Return (x, y) of the center of cell containing provided text 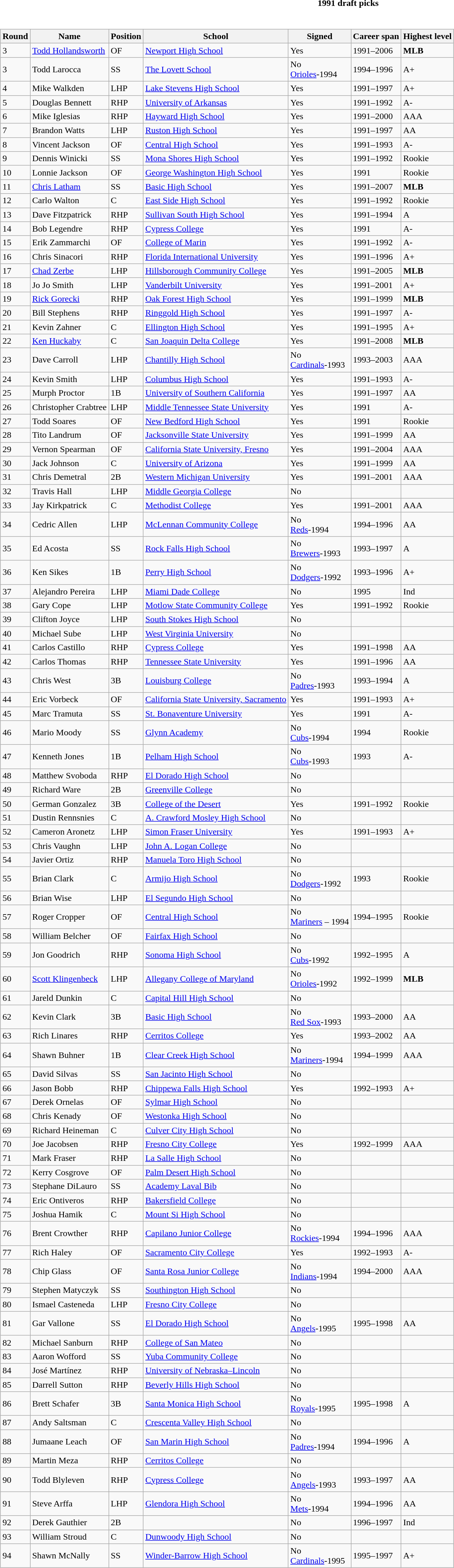
NoCubs-1994 (320, 732)
Ed Acosta (69, 548)
Sullivan South High School (215, 215)
Western Michigan University (215, 477)
Jo Jo Smith (69, 285)
Shawn Buhner (69, 1055)
62 (15, 1017)
Hayward High School (215, 117)
College of the Desert (215, 804)
80 (15, 1304)
Derek Gauthier (69, 1523)
19 (15, 299)
Chris Latham (69, 187)
12 (15, 201)
NoReds-1994 (320, 524)
71 (15, 1158)
77 (15, 1252)
Brian Clark (69, 879)
Brandon Watts (69, 131)
NoPadres-1994 (320, 1442)
Shawn McNally (69, 1555)
86 (15, 1404)
Todd Larocca (69, 69)
69 (15, 1130)
NoMets-1994 (320, 1504)
Tennessee State University (215, 662)
14 (15, 229)
NoAngels-1995 (320, 1323)
1993–2000 (376, 1017)
Dave Carroll (69, 360)
66 (15, 1088)
7 (15, 131)
Rich Haley (69, 1252)
Allegany College of Maryland (215, 979)
Jacksonville State University (215, 435)
Newport High School (215, 50)
64 (15, 1055)
Mark Fraser (69, 1158)
La Salle High School (215, 1158)
93 (15, 1537)
Kenneth Jones (69, 757)
Fairfax High School (215, 936)
74 (15, 1200)
40 (15, 634)
Chris Kenady (69, 1116)
Kevin Zahner (69, 327)
83 (15, 1356)
German Gonzalez (69, 804)
52 (15, 832)
Oak Forest High School (215, 299)
9 (15, 159)
1993–1994 (376, 681)
Jason Bobb (69, 1088)
Michael Sanburn (69, 1342)
Darrell Sutton (69, 1385)
1996–1997 (376, 1523)
8 (15, 145)
Marc Tramuta (69, 714)
Florida International University (215, 257)
58 (15, 936)
A. Crawford Mosley High School (215, 818)
65 (15, 1074)
Louisburg College (215, 681)
17 (15, 271)
1993–2002 (376, 1036)
61 (15, 998)
Brett Schafer (69, 1404)
1991–2000 (376, 117)
Vincent Jackson (69, 145)
59 (15, 955)
Brent Crowther (69, 1233)
Highest level (427, 36)
1994–2000 (376, 1272)
11 (15, 187)
Name (69, 36)
NoAngels-1993 (320, 1479)
Middle Georgia College (215, 491)
NoMariners-1994 (320, 1055)
1995 (376, 591)
West Virginia University (215, 634)
California State University, Sacramento (215, 700)
Ismael Casteneda (69, 1304)
East Side High School (215, 201)
Miami Dade College (215, 591)
53 (15, 846)
Career span (376, 36)
Aaron Wofford (69, 1356)
Travis Hall (69, 491)
Kerry Cosgrove (69, 1172)
Chris Vaughn (69, 846)
Glendora High School (215, 1504)
63 (15, 1036)
Todd Soares (69, 421)
Ringgold High School (215, 313)
6 (15, 117)
NoCardinals-1995 (320, 1555)
44 (15, 700)
Andy Saltsman (69, 1423)
NoIndians-1994 (320, 1272)
Dustin Rennsnies (69, 818)
Chip Glass (69, 1272)
1991–2008 (376, 341)
George Washington High School (215, 173)
1995–1997 (376, 1555)
49 (15, 790)
18 (15, 285)
51 (15, 818)
Dave Fitzpatrick (69, 215)
1991–2007 (376, 187)
Jon Goodrich (69, 955)
1992–1995 (376, 955)
85 (15, 1385)
82 (15, 1342)
South Stokes High School (215, 620)
42 (15, 662)
21 (15, 327)
60 (15, 979)
Kevin Clark (69, 1017)
Stephane DiLauro (69, 1186)
43 (15, 681)
1991–1995 (376, 327)
NoCardinals-1993 (320, 360)
54 (15, 860)
School (215, 36)
1991–2006 (376, 50)
No Orioles-1992 (320, 979)
Todd Hollandsworth (69, 50)
College of Marin (215, 243)
Steve Arffa (69, 1504)
1993–2003 (376, 360)
92 (15, 1523)
Brian Wise (69, 898)
15 (15, 243)
Hillsborough Community College (215, 271)
Methodist College (215, 505)
Sylmar High School (215, 1102)
75 (15, 1214)
Mona Shores High School (215, 159)
Chantilly High School (215, 360)
Alejandro Pereira (69, 591)
Eric Vorbeck (69, 700)
Cedric Allen (69, 524)
Martin Meza (69, 1461)
NoCubs-1993 (320, 757)
Chippewa Falls High School (215, 1088)
San Jacinto High School (215, 1074)
Palm Desert High School (215, 1172)
Chris Demetral (69, 477)
28 (15, 435)
Mario Moody (69, 732)
NoCubs-1992 (320, 955)
47 (15, 757)
1994–1999 (376, 1055)
Kevin Smith (69, 379)
46 (15, 732)
William Belcher (69, 936)
Todd Blyleven (69, 1479)
31 (15, 477)
23 (15, 360)
13 (15, 215)
Ellington High School (215, 327)
1991–2005 (376, 271)
37 (15, 591)
Joshua Hamik (69, 1214)
Simon Fraser University (215, 832)
Chris Sinacori (69, 257)
Stephen Matyczyk (69, 1290)
5 (15, 102)
Beverly Hills High School (215, 1385)
29 (15, 449)
10 (15, 173)
Winder-Barrow High School (215, 1555)
Lonnie Jackson (69, 173)
El Segundo High School (215, 898)
Sacramento City College (215, 1252)
56 (15, 898)
22 (15, 341)
NoRed Sox-1993 (320, 1017)
Santa Monica High School (215, 1404)
72 (15, 1172)
University of Arizona (215, 463)
Mount Si High School (215, 1214)
Santa Rosa Junior College (215, 1272)
No Brewers-1993 (320, 548)
Christopher Crabtree (69, 407)
1991–1998 (376, 648)
48 (15, 776)
Westonka High School (215, 1116)
No Rockies-1994 (320, 1233)
Dunwoody High School (215, 1537)
89 (15, 1461)
45 (15, 714)
Bakersfield College (215, 1200)
1991–2004 (376, 449)
30 (15, 463)
68 (15, 1116)
Javier Ortiz (69, 860)
Pelham High School (215, 757)
81 (15, 1323)
1991–1994 (376, 215)
St. Bonaventure University (215, 714)
Richard Ware (69, 790)
Perry High School (215, 572)
36 (15, 572)
Columbus High School (215, 379)
Erik Zammarchi (69, 243)
John A. Logan College (215, 846)
Douglas Bennett (69, 102)
1993–1996 (376, 572)
Vernon Spearman (69, 449)
Ken Sikes (69, 572)
50 (15, 804)
91 (15, 1504)
1994–1995 (376, 917)
Eric Ontiveros (69, 1200)
Gar Vallone (69, 1323)
Murph Proctor (69, 393)
McLennan Community College (215, 524)
Culver City High School (215, 1130)
College of San Mateo (215, 1342)
Round (15, 36)
67 (15, 1102)
78 (15, 1272)
1994 (376, 732)
Mike Iglesias (69, 117)
88 (15, 1442)
35 (15, 548)
Dennis Winicki (69, 159)
4 (15, 88)
Roger Cropper (69, 917)
Manuela Toro High School (215, 860)
20 (15, 313)
University of Arkansas (215, 102)
Joe Jacobsen (69, 1144)
Michael Sube (69, 634)
Bill Stephens (69, 313)
79 (15, 1290)
90 (15, 1479)
Chris West (69, 681)
Ruston High School (215, 131)
84 (15, 1370)
27 (15, 421)
NoPadres-1993 (320, 681)
Yuba Community College (215, 1356)
Capital Hill High School (215, 998)
Middle Tennessee State University (215, 407)
Capilano Junior College (215, 1233)
26 (15, 407)
57 (15, 917)
David Silvas (69, 1074)
California State University, Fresno (215, 449)
Mike Walkden (69, 88)
Signed (320, 36)
San Marin High School (215, 1442)
Rock Falls High School (215, 548)
Carlos Thomas (69, 662)
32 (15, 491)
94 (15, 1555)
Carlos Castillo (69, 648)
Rick Gorecki (69, 299)
Carlo Walton (69, 201)
William Stroud (69, 1537)
25 (15, 393)
Matthew Svoboda (69, 776)
41 (15, 648)
Jack Johnson (69, 463)
Clear Creek High School (215, 1055)
Ken Huckaby (69, 341)
70 (15, 1144)
Southington High School (215, 1290)
Cameron Aronetz (69, 832)
Lake Stevens High School (215, 88)
Clifton Joyce (69, 620)
NoOrioles-1994 (320, 69)
Tito Landrum (69, 435)
Chad Zerbe (69, 271)
33 (15, 505)
Position (126, 36)
Jay Kirkpatrick (69, 505)
38 (15, 606)
Sonoma High School (215, 955)
Derek Ornelas (69, 1102)
34 (15, 524)
Motlow State Community College (215, 606)
Jumaane Leach (69, 1442)
76 (15, 1233)
Richard Heineman (69, 1130)
José Martínez (69, 1370)
Scott Klingenbeck (69, 979)
Crescenta Valley High School (215, 1423)
Greenville College (215, 790)
24 (15, 379)
Vanderbilt University (215, 285)
39 (15, 620)
NoMariners – 1994 (320, 917)
Gary Cope (69, 606)
The Lovett School (215, 69)
New Bedford High School (215, 421)
Rich Linares (69, 1036)
San Joaquin Delta College (215, 341)
55 (15, 879)
73 (15, 1186)
Academy Laval Bib (215, 1186)
16 (15, 257)
University of Southern California (215, 393)
Jareld Dunkin (69, 998)
87 (15, 1423)
Glynn Academy (215, 732)
NoRoyals-1995 (320, 1404)
Armijo High School (215, 879)
University of Nebraska–Lincoln (215, 1370)
Bob Legendre (69, 229)
